Scan for the cell matching the given text and deliver its (x, y) coordinate at center. 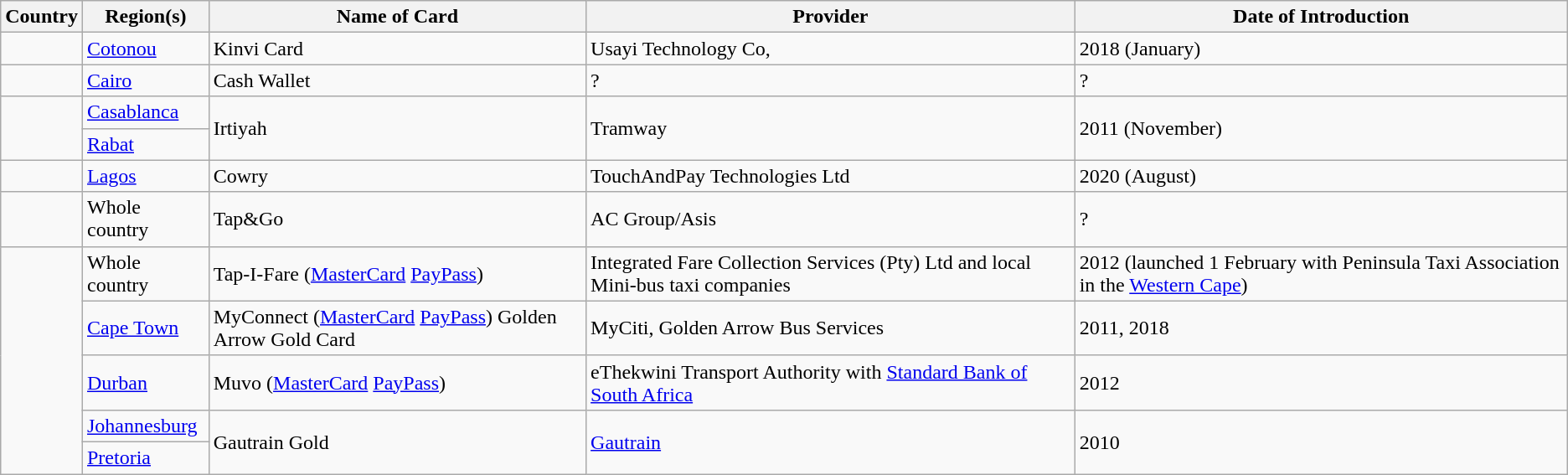
Name of Card (397, 17)
MyConnect (MasterCard PayPass) Golden Arrow Gold Card (397, 328)
Pretoria (146, 457)
2020 (August) (1321, 176)
Usayi Technology Co, (831, 49)
2011 (November) (1321, 128)
TouchAndPay Technologies Ltd (831, 176)
Region(s) (146, 17)
2012 (launched 1 February with Peninsula Taxi Association in the Western Cape) (1321, 273)
Kinvi Card (397, 49)
eThekwini Transport Authority with Standard Bank of South Africa (831, 382)
2012 (1321, 382)
MyCiti, Golden Arrow Bus Services (831, 328)
Durban (146, 382)
Cairo (146, 80)
Muvo (MasterCard PayPass) (397, 382)
Provider (831, 17)
Johannesburg (146, 426)
Gautrain Gold (397, 441)
Cash Wallet (397, 80)
2010 (1321, 441)
AC Group/Asis (831, 219)
Lagos (146, 176)
2018 (January) (1321, 49)
Casablanca (146, 112)
Cape Town (146, 328)
2011, 2018 (1321, 328)
Cowry (397, 176)
Cotonou (146, 49)
Rabat (146, 144)
Integrated Fare Collection Services (Pty) Ltd and local Mini-bus taxi companies (831, 273)
Tramway (831, 128)
Gautrain (831, 441)
Tap-I-Fare (MasterCard PayPass) (397, 273)
Date of Introduction (1321, 17)
Irtiyah (397, 128)
Tap&Go (397, 219)
Country (42, 17)
